Locate the cell with the specified text and output its (x, y) center coordinate. 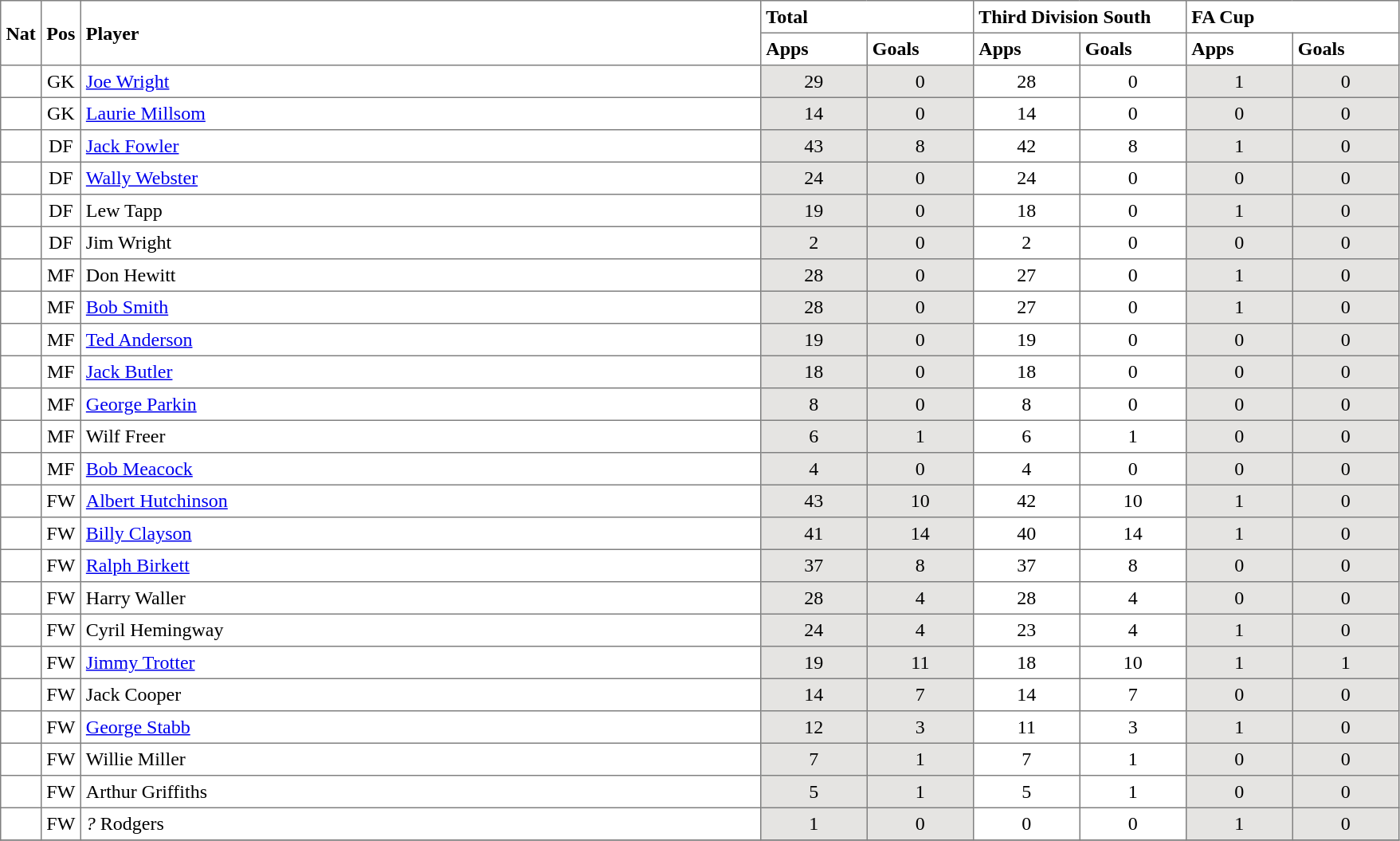
Player (421, 33)
Jack Fowler (421, 146)
Jack Cooper (421, 694)
Don Hewitt (421, 275)
? Rodgers (421, 823)
Wally Webster (421, 178)
Bob Meacock (421, 469)
Harry Waller (421, 598)
12 (814, 727)
Pos (61, 33)
Total (867, 17)
40 (1027, 533)
Cyril Hemingway (421, 630)
Third Division South (1080, 17)
Arthur Griffiths (421, 792)
George Parkin (421, 404)
Nat (21, 33)
41 (814, 533)
FA Cup (1292, 17)
Jim Wright (421, 242)
23 (1027, 630)
Albert Hutchinson (421, 501)
George Stabb (421, 727)
Billy Clayson (421, 533)
Jimmy Trotter (421, 662)
Ralph Birkett (421, 565)
29 (814, 81)
Ted Anderson (421, 340)
Wilf Freer (421, 436)
Joe Wright (421, 81)
Lew Tapp (421, 210)
Jack Butler (421, 371)
Laurie Millsom (421, 113)
Bob Smith (421, 307)
Willie Miller (421, 759)
